Search for the cell housing the specified text and yield its [x, y] center coordinate. 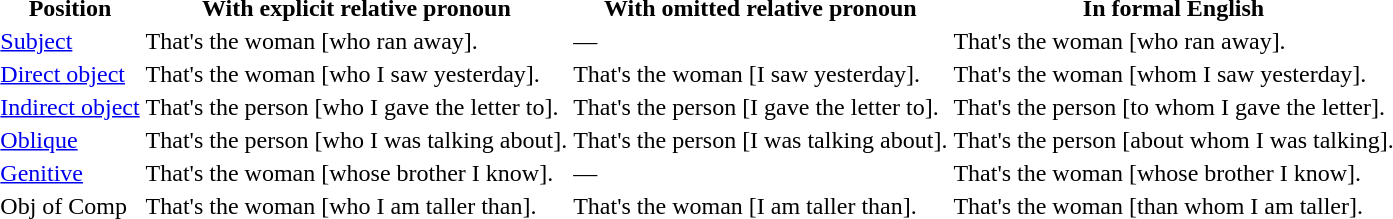
That's the person [I was talking about]. [760, 140]
That's the person [who I gave the letter to]. [356, 107]
That's the person [who I was talking about]. [356, 140]
That's the woman [whose brother I know]. [356, 173]
That's the person [I gave the letter to]. [760, 107]
That's the woman [I saw yesterday]. [760, 74]
That's the woman [who ran away]. [356, 41]
That's the woman [who I saw yesterday]. [356, 74]
